Identify which cell holds the provided text, then report its (X, Y) central coordinate. 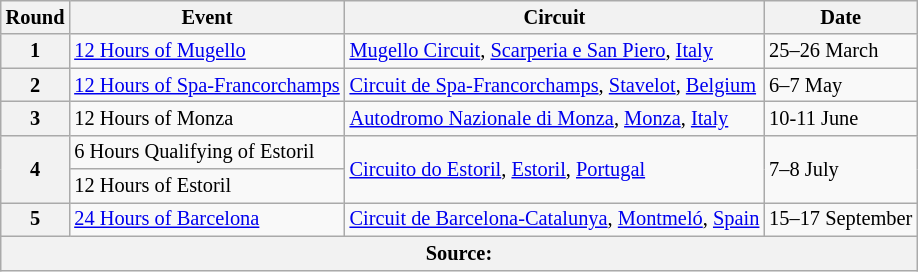
12 Hours of Mugello (206, 51)
6–7 May (840, 85)
Round (36, 17)
Mugello Circuit, Scarperia e San Piero, Italy (555, 51)
1 (36, 51)
10-11 June (840, 118)
Autodromo Nazionale di Monza, Monza, Italy (555, 118)
7–8 July (840, 168)
Circuito do Estoril, Estoril, Portugal (555, 168)
12 Hours of Monza (206, 118)
2 (36, 85)
Circuit de Barcelona-Catalunya, Montmeló, Spain (555, 219)
25–26 March (840, 51)
3 (36, 118)
12 Hours of Spa-Francorchamps (206, 85)
15–17 September (840, 219)
24 Hours of Barcelona (206, 219)
Circuit (555, 17)
Circuit de Spa-Francorchamps, Stavelot, Belgium (555, 85)
12 Hours of Estoril (206, 186)
4 (36, 168)
Date (840, 17)
6 Hours Qualifying of Estoril (206, 152)
Event (206, 17)
Source: (459, 253)
5 (36, 219)
